Capture the cell that displays the provided text and extract its (x, y) central coordinate. 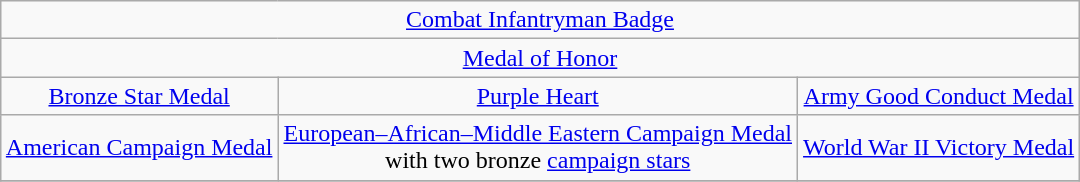
American Campaign Medal (139, 148)
Bronze Star Medal (139, 96)
Army Good Conduct Medal (939, 96)
European–African–Middle Eastern Campaign Medalwith two bronze campaign stars (538, 148)
Combat Infantryman Badge (540, 20)
Medal of Honor (540, 58)
Purple Heart (538, 96)
World War II Victory Medal (939, 148)
